Capture the cell that displays the provided text and extract its [x, y] central coordinate. 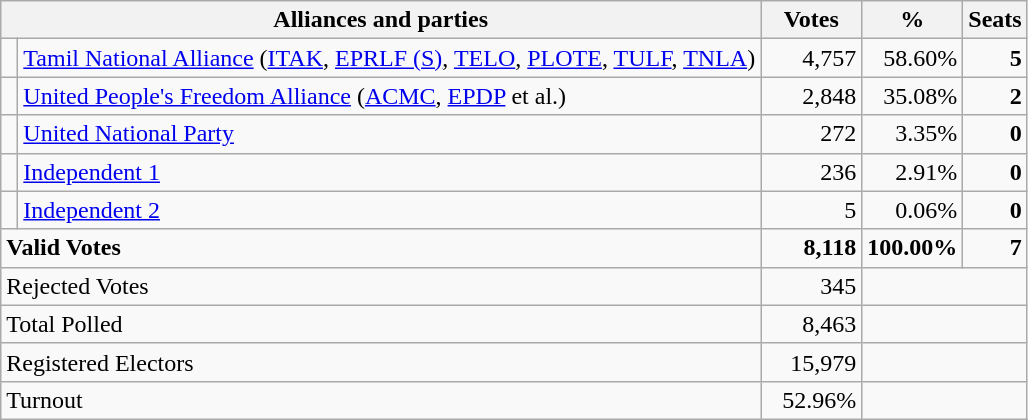
8,463 [812, 324]
Rejected Votes [381, 286]
United National Party [390, 134]
35.08% [912, 96]
4,757 [812, 58]
7 [995, 248]
15,979 [812, 362]
8,118 [812, 248]
3.35% [912, 134]
2,848 [812, 96]
Votes [812, 20]
52.96% [812, 400]
Alliances and parties [381, 20]
2 [995, 96]
Valid Votes [381, 248]
United People's Freedom Alliance (ACMC, EPDP et al.) [390, 96]
Turnout [381, 400]
Independent 1 [390, 172]
Registered Electors [381, 362]
% [912, 20]
2.91% [912, 172]
272 [812, 134]
345 [812, 286]
Tamil National Alliance (ITAK, EPRLF (S), TELO, PLOTE, TULF, TNLA) [390, 58]
0.06% [912, 210]
Seats [995, 20]
100.00% [912, 248]
Independent 2 [390, 210]
Total Polled [381, 324]
236 [812, 172]
58.60% [912, 58]
